Output the (x, y) coordinate of the center of the cell containing the given text.  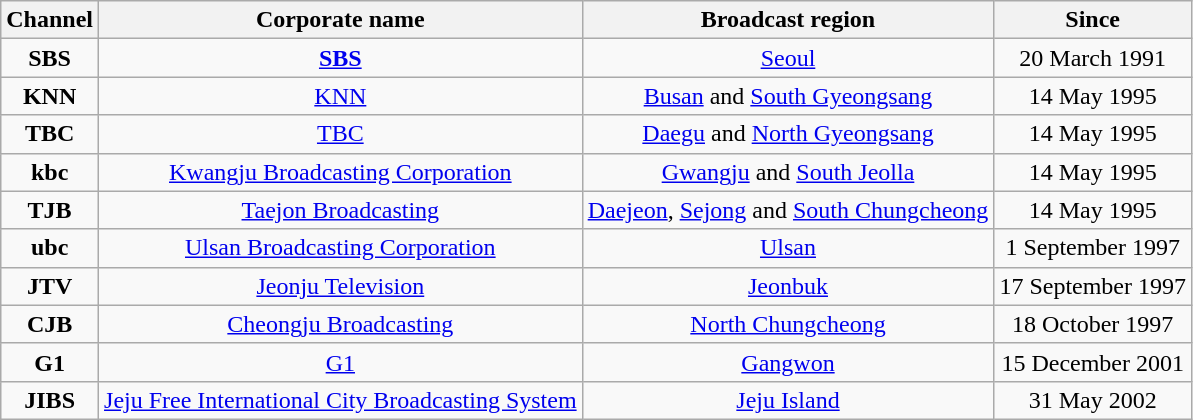
Daegu and North Gyeongsang (788, 134)
Jeju Free International City Broadcasting System (341, 400)
kbc (50, 172)
Corporate name (341, 20)
Ulsan (788, 248)
Jeonju Television (341, 286)
JIBS (50, 400)
15 December 2001 (1093, 362)
Gangwon (788, 362)
Cheongju Broadcasting (341, 324)
ubc (50, 248)
Since (1093, 20)
CJB (50, 324)
Ulsan Broadcasting Corporation (341, 248)
Busan and South Gyeongsang (788, 96)
18 October 1997 (1093, 324)
JTV (50, 286)
TJB (50, 210)
Jeju Island (788, 400)
Daejeon, Sejong and South Chungcheong (788, 210)
North Chungcheong (788, 324)
20 March 1991 (1093, 58)
Channel (50, 20)
Kwangju Broadcasting Corporation (341, 172)
Jeonbuk (788, 286)
17 September 1997 (1093, 286)
31 May 2002 (1093, 400)
1 September 1997 (1093, 248)
Broadcast region (788, 20)
Seoul (788, 58)
Gwangju and South Jeolla (788, 172)
Taejon Broadcasting (341, 210)
